Detect which cell encompasses the target text, then output its [X, Y] center coordinate. 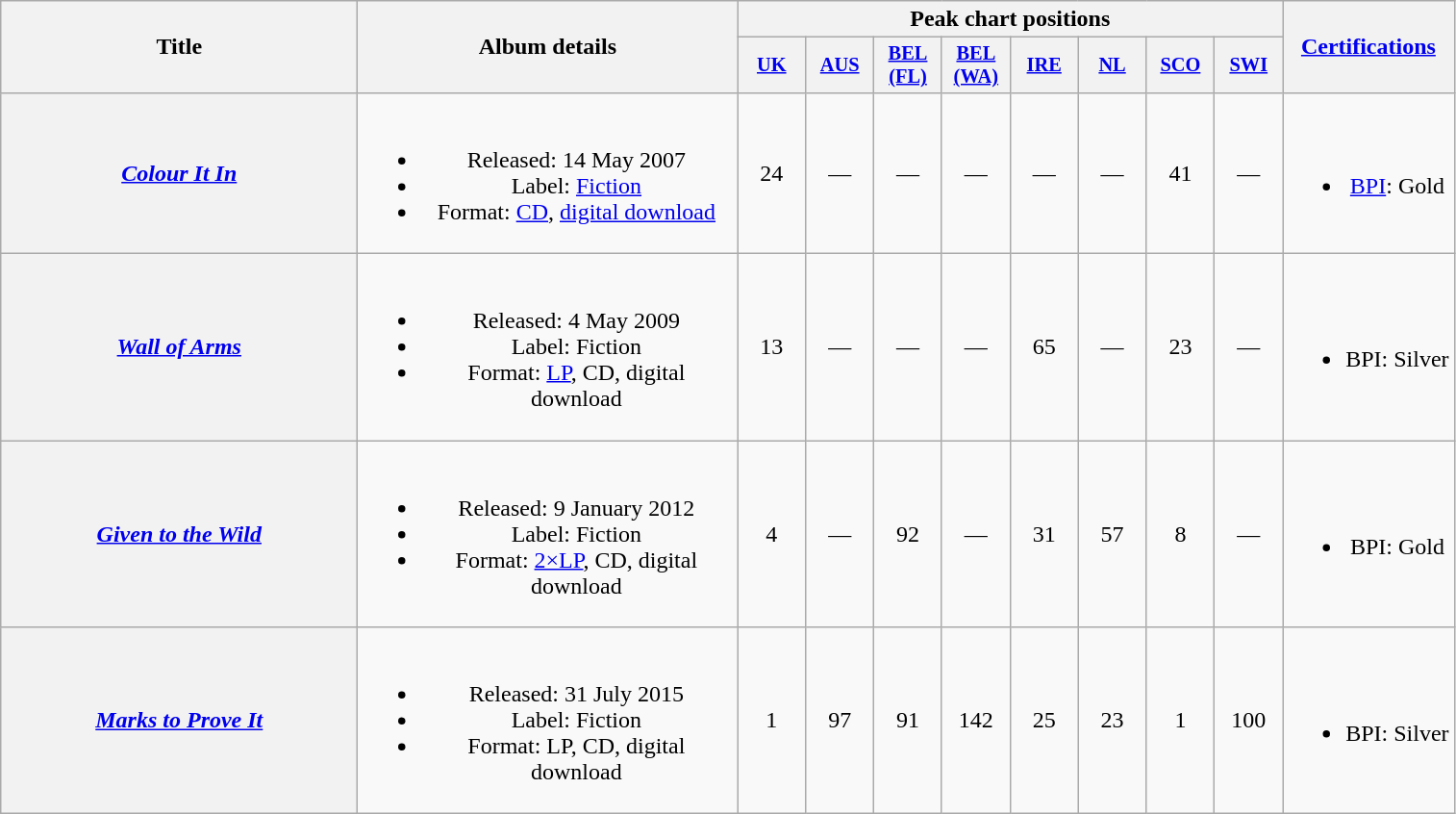
41 [1181, 173]
57 [1112, 534]
Colour It In [179, 173]
Marks to Prove It [179, 721]
BEL(FL) [908, 65]
Wall of Arms [179, 347]
Released: 9 January 2012Label: FictionFormat: 2×LP, CD, digital download [548, 534]
Released: 31 July 2015Label: FictionFormat: LP, CD, digital download [548, 721]
IRE [1044, 65]
NL [1112, 65]
4 [771, 534]
100 [1248, 721]
Certifications [1368, 47]
31 [1044, 534]
91 [908, 721]
25 [1044, 721]
BEL(WA) [975, 65]
SWI [1248, 65]
AUS [841, 65]
142 [975, 721]
Released: 4 May 2009Label: FictionFormat: LP, CD, digital download [548, 347]
24 [771, 173]
13 [771, 347]
Released: 14 May 2007Label: FictionFormat: CD, digital download [548, 173]
8 [1181, 534]
65 [1044, 347]
92 [908, 534]
SCO [1181, 65]
UK [771, 65]
Given to the Wild [179, 534]
Album details [548, 47]
Peak chart positions [1010, 19]
97 [841, 721]
Title [179, 47]
